Provide the (X, Y) coordinate of the cell's center where the given text is located.  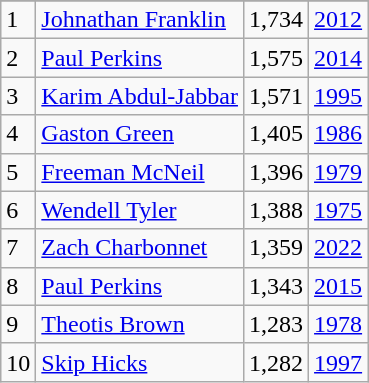
Karim Abdul-Jabbar (140, 96)
Theotis Brown (140, 324)
1,283 (276, 324)
7 (18, 248)
1,359 (276, 248)
Freeman McNeil (140, 172)
1,396 (276, 172)
2012 (338, 20)
5 (18, 172)
2022 (338, 248)
1975 (338, 210)
1,405 (276, 134)
1986 (338, 134)
1 (18, 20)
1979 (338, 172)
6 (18, 210)
1,388 (276, 210)
1,282 (276, 362)
1,734 (276, 20)
2015 (338, 286)
Zach Charbonnet (140, 248)
8 (18, 286)
1,575 (276, 58)
2014 (338, 58)
1995 (338, 96)
1,343 (276, 286)
1997 (338, 362)
9 (18, 324)
4 (18, 134)
1,571 (276, 96)
Skip Hicks (140, 362)
Wendell Tyler (140, 210)
Gaston Green (140, 134)
1978 (338, 324)
3 (18, 96)
2 (18, 58)
Johnathan Franklin (140, 20)
10 (18, 362)
